Detect which cell encompasses the target text, then output its (X, Y) center coordinate. 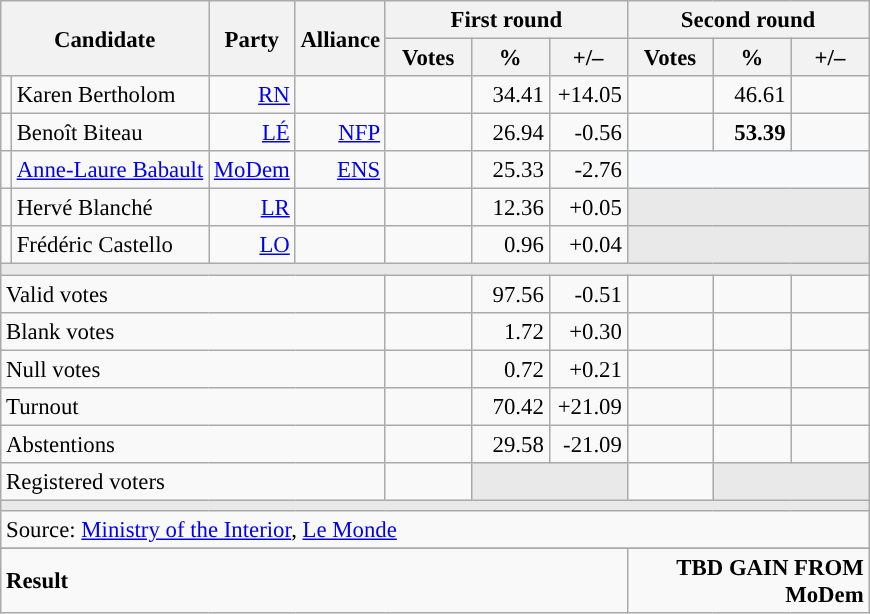
Result (314, 580)
Second round (748, 20)
MoDem (252, 170)
97.56 (510, 294)
LÉ (252, 133)
+0.21 (588, 369)
-0.51 (588, 294)
-0.56 (588, 133)
-21.09 (588, 444)
Valid votes (194, 294)
TBD GAIN FROM MoDem (748, 580)
Alliance (340, 38)
Anne-Laure Babault (110, 170)
ENS (340, 170)
First round (506, 20)
Turnout (194, 406)
34.41 (510, 95)
46.61 (752, 95)
Null votes (194, 369)
26.94 (510, 133)
Blank votes (194, 331)
25.33 (510, 170)
Frédéric Castello (110, 245)
LO (252, 245)
+14.05 (588, 95)
Abstentions (194, 444)
Benoît Biteau (110, 133)
53.39 (752, 133)
Hervé Blanché (110, 208)
NFP (340, 133)
Party (252, 38)
+0.04 (588, 245)
0.72 (510, 369)
1.72 (510, 331)
+0.30 (588, 331)
70.42 (510, 406)
12.36 (510, 208)
-2.76 (588, 170)
Karen Bertholom (110, 95)
Candidate (105, 38)
29.58 (510, 444)
RN (252, 95)
LR (252, 208)
Source: Ministry of the Interior, Le Monde (435, 530)
0.96 (510, 245)
+0.05 (588, 208)
+21.09 (588, 406)
Registered voters (194, 482)
